Locate the cell with the specified text and output its (x, y) center coordinate. 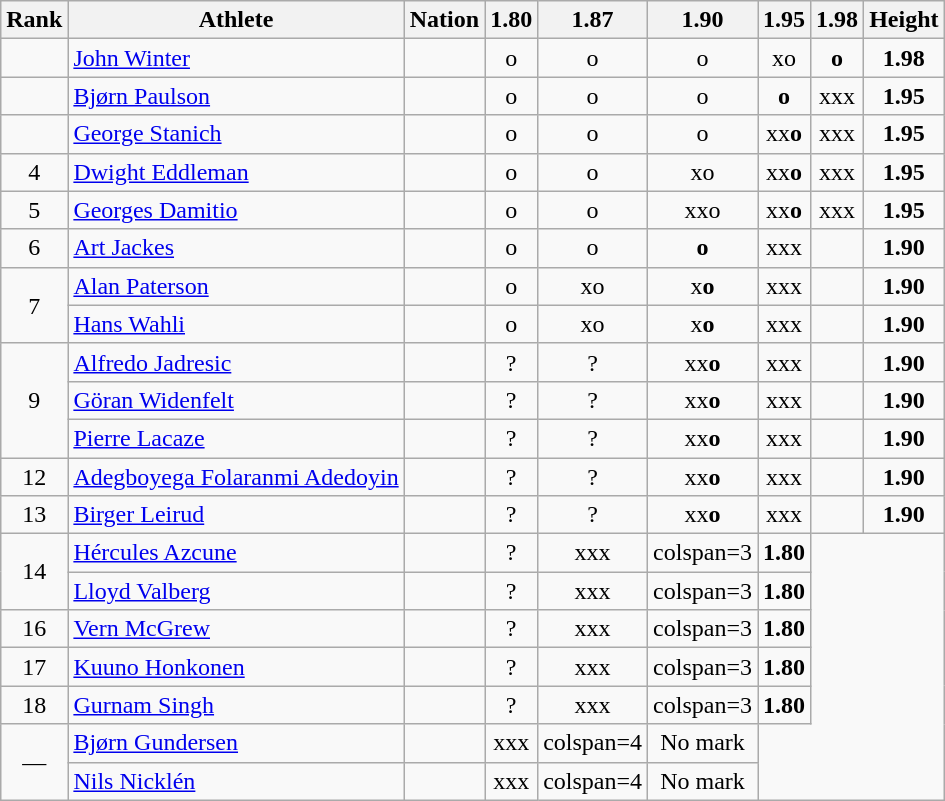
7 (34, 305)
16 (34, 629)
Gurnam Singh (236, 705)
Georges Damitio (236, 210)
Nils Nicklén (236, 781)
Kuuno Honkonen (236, 667)
14 (34, 572)
5 (34, 210)
— (34, 762)
13 (34, 515)
Adegboyega Folaranmi Adedoyin (236, 477)
18 (34, 705)
Vern McGrew (236, 629)
Lloyd Valberg (236, 591)
Athlete (236, 20)
Bjørn Gundersen (236, 743)
Alfredo Jadresic (236, 362)
Art Jackes (236, 248)
Height (904, 20)
1.87 (593, 20)
John Winter (236, 58)
Dwight Eddleman (236, 172)
Hans Wahli (236, 324)
Hércules Azcune (236, 553)
Göran Widenfelt (236, 400)
12 (34, 477)
Birger Leirud (236, 515)
Bjørn Paulson (236, 96)
George Stanich (236, 134)
Rank (34, 20)
6 (34, 248)
9 (34, 400)
4 (34, 172)
Nation (444, 20)
Pierre Lacaze (236, 438)
Alan Paterson (236, 286)
17 (34, 667)
